Pinpoint the cell where the given text exists, returning its [x, y] midpoint coordinate. 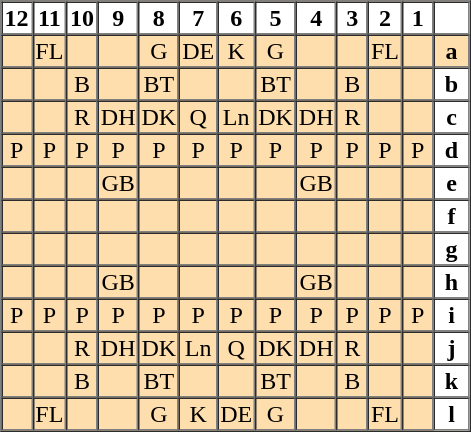
e [452, 182]
j [452, 348]
i [452, 314]
6 [236, 18]
g [452, 248]
7 [198, 18]
3 [352, 18]
4 [316, 18]
8 [160, 18]
d [452, 150]
b [452, 84]
c [452, 116]
12 [17, 18]
a [452, 50]
f [452, 216]
k [452, 380]
2 [385, 18]
1 [418, 18]
h [452, 282]
5 [276, 18]
9 [118, 18]
l [452, 414]
11 [49, 18]
10 [82, 18]
